Detect which cell encompasses the target text, then output its (X, Y) center coordinate. 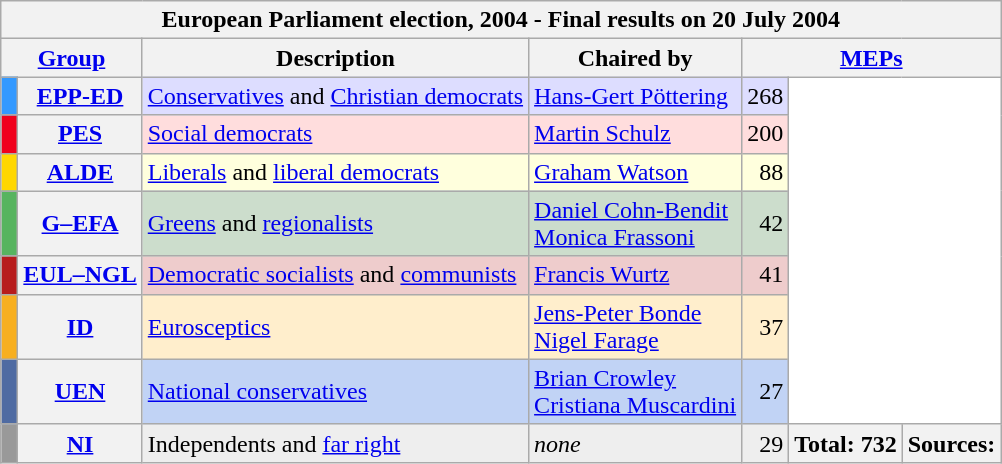
Chaired by (636, 58)
Description (335, 58)
41 (766, 275)
Social democrats (335, 134)
268 (766, 96)
29 (766, 443)
EUL–NGL (80, 275)
Daniel Cohn-BenditMonica Frassoni (636, 224)
Martin Schulz (636, 134)
Brian CrowleyCristiana Muscardini (636, 392)
Total: 732 (846, 443)
none (636, 443)
27 (766, 392)
Liberals and liberal democrats (335, 172)
Hans-Gert Pöttering (636, 96)
National conservatives (335, 392)
Francis Wurtz (636, 275)
European Parliament election, 2004 - Final results on 20 July 2004 (501, 20)
Conservatives and Christian democrats (335, 96)
88 (766, 172)
Sources: (952, 443)
Eurosceptics (335, 326)
37 (766, 326)
Group (72, 58)
UEN (80, 392)
EPP-ED (80, 96)
G–EFA (80, 224)
Graham Watson (636, 172)
MEPs (872, 58)
Jens-Peter BondeNigel Farage (636, 326)
NI (80, 443)
ID (80, 326)
Independents and far right (335, 443)
200 (766, 134)
ALDE (80, 172)
Greens and regionalists (335, 224)
PES (80, 134)
42 (766, 224)
Democratic socialists and communists (335, 275)
